Capture the cell that displays the provided text and extract its (x, y) central coordinate. 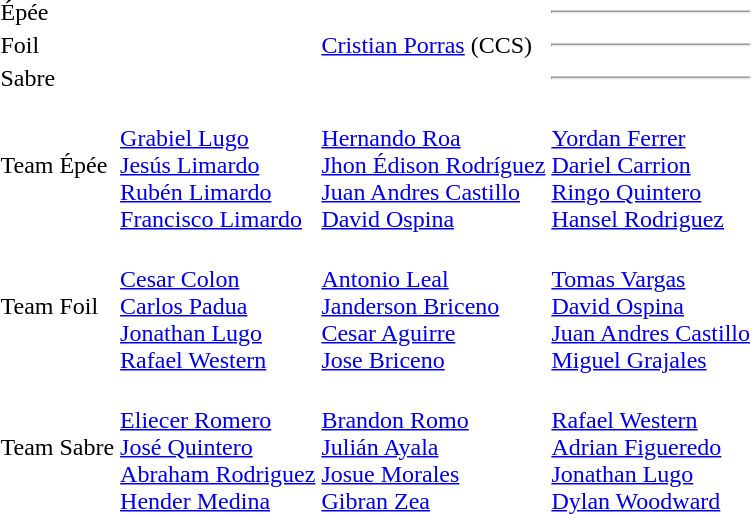
Hernando RoaJhon Édison RodríguezJuan Andres CastilloDavid Ospina (434, 165)
Antonio LealJanderson BricenoCesar AguirreJose Briceno (434, 306)
Cesar ColonCarlos PaduaJonathan LugoRafael Western (218, 306)
Grabiel LugoJesús LimardoRubén LimardoFrancisco Limardo (218, 165)
Cristian Porras (CCS) (434, 45)
